Find where the given text appears and provide that cell's center as (X, Y) coordinate. 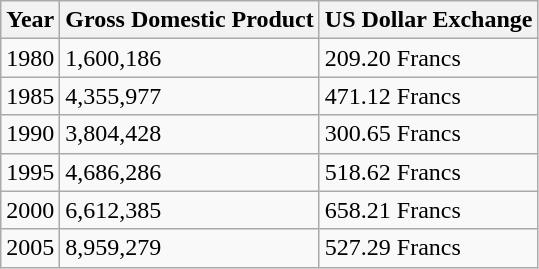
527.29 Francs (428, 248)
2000 (30, 210)
3,804,428 (190, 134)
4,355,977 (190, 96)
4,686,286 (190, 172)
658.21 Francs (428, 210)
2005 (30, 248)
1985 (30, 96)
471.12 Francs (428, 96)
1995 (30, 172)
1990 (30, 134)
6,612,385 (190, 210)
300.65 Francs (428, 134)
US Dollar Exchange (428, 20)
Year (30, 20)
209.20 Francs (428, 58)
1,600,186 (190, 58)
Gross Domestic Product (190, 20)
1980 (30, 58)
518.62 Francs (428, 172)
8,959,279 (190, 248)
